Return the (X, Y) coordinate for the center point of the cell that contains the specified text.  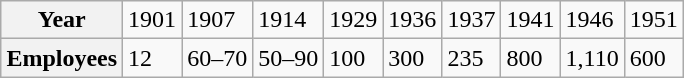
1929 (354, 20)
1,110 (592, 58)
1941 (530, 20)
60–70 (218, 58)
Year (62, 20)
235 (472, 58)
100 (354, 58)
12 (152, 58)
Employees (62, 58)
1907 (218, 20)
1937 (472, 20)
1901 (152, 20)
300 (412, 58)
600 (654, 58)
1946 (592, 20)
1951 (654, 20)
1914 (288, 20)
1936 (412, 20)
800 (530, 58)
50–90 (288, 58)
